Determine the (x, y) coordinate at the center of the cell enclosing the given text.  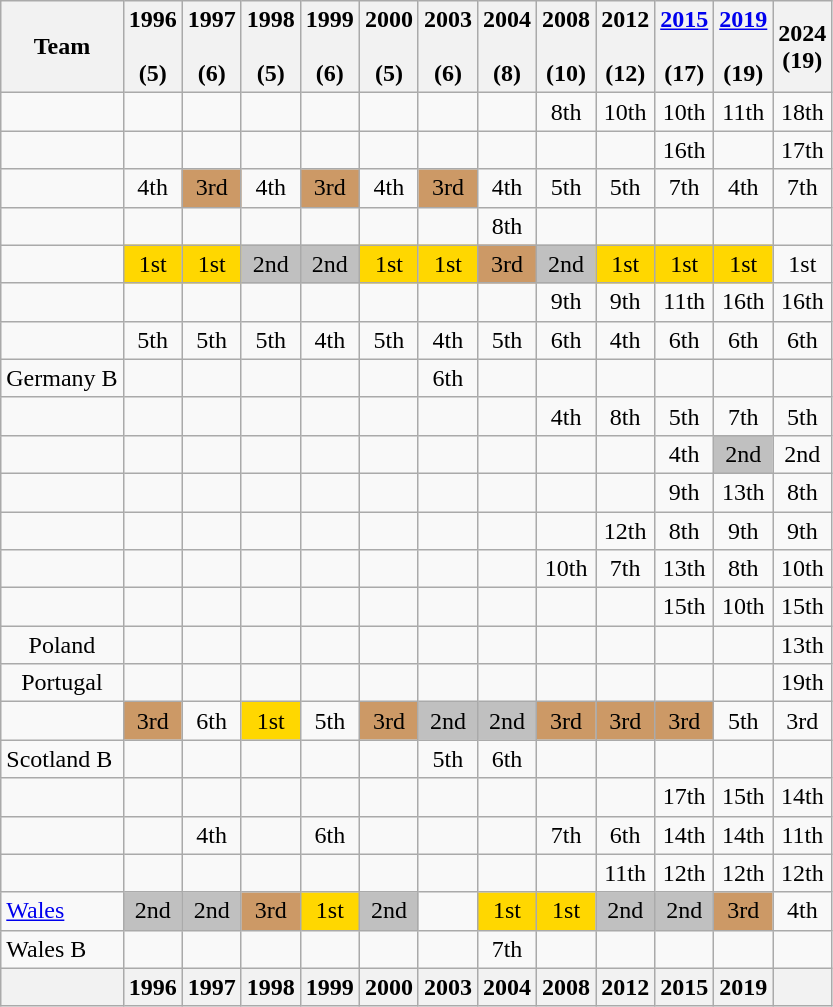
1999 (330, 987)
2004(8) (506, 47)
19th (802, 683)
2004 (506, 987)
2003 (448, 987)
2003(6) (448, 47)
2024(19) (802, 47)
2008 (566, 987)
1997(6) (212, 47)
2019(19) (744, 47)
Poland (62, 645)
2015(17) (684, 47)
Wales B (62, 949)
1996(5) (152, 47)
2012 (626, 987)
1998(5) (270, 47)
2000 (388, 987)
18th (802, 112)
Team (62, 47)
2000(5) (388, 47)
2019 (744, 987)
1996 (152, 987)
Germany B (62, 378)
1998 (270, 987)
2008(10) (566, 47)
Scotland B (62, 759)
Wales (62, 911)
Portugal (62, 683)
2015 (684, 987)
1999(6) (330, 47)
1997 (212, 987)
2012(12) (626, 47)
